Scan for the cell matching the given text and deliver its [X, Y] coordinate at center. 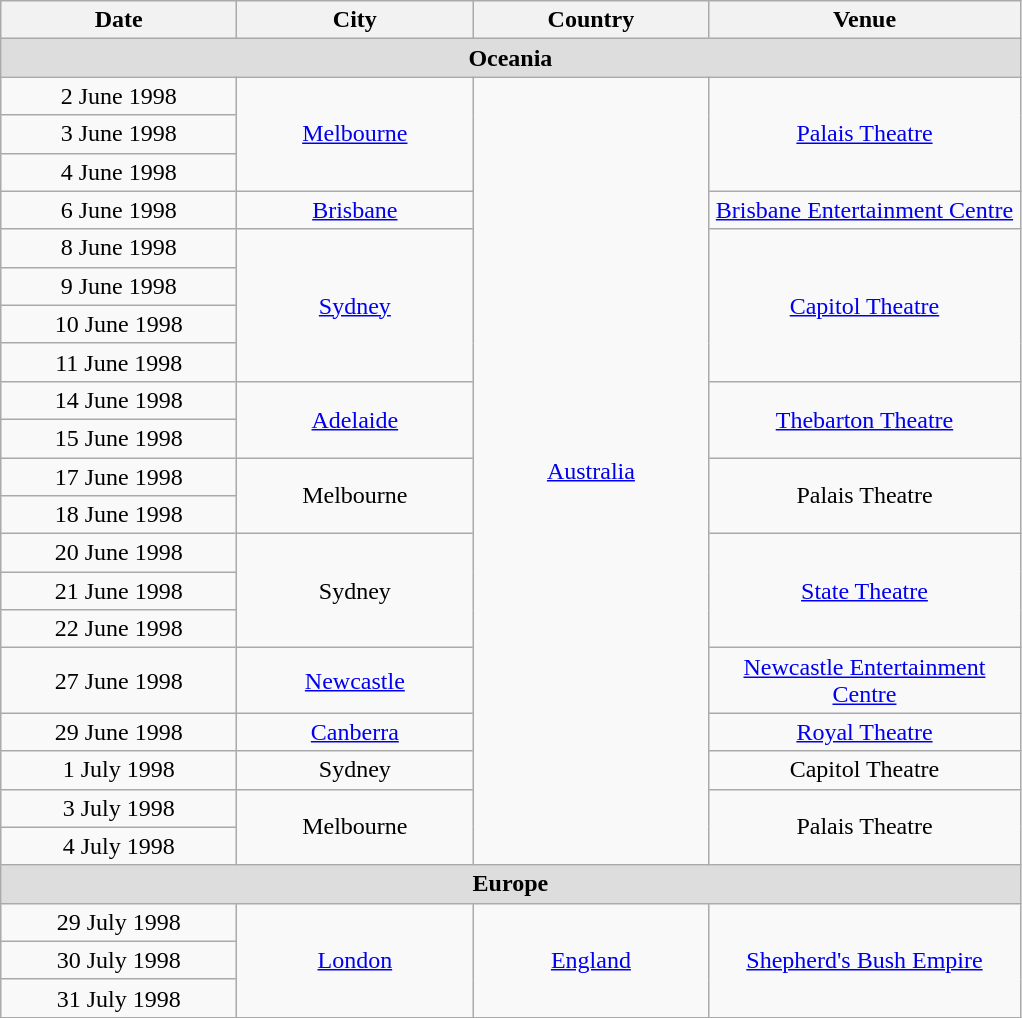
Europe [510, 884]
14 June 1998 [119, 400]
England [591, 960]
Country [591, 20]
29 July 1998 [119, 922]
Newcastle Entertainment Centre [864, 680]
2 June 1998 [119, 96]
State Theatre [864, 591]
17 June 1998 [119, 477]
Brisbane Entertainment Centre [864, 210]
11 June 1998 [119, 362]
Oceania [510, 58]
Shepherd's Bush Empire [864, 960]
22 June 1998 [119, 629]
31 July 1998 [119, 998]
Newcastle [355, 680]
Royal Theatre [864, 732]
21 June 1998 [119, 591]
20 June 1998 [119, 553]
4 June 1998 [119, 172]
6 June 1998 [119, 210]
Adelaide [355, 419]
8 June 1998 [119, 248]
4 July 1998 [119, 846]
Brisbane [355, 210]
Date [119, 20]
Canberra [355, 732]
3 June 1998 [119, 134]
9 June 1998 [119, 286]
1 July 1998 [119, 770]
30 July 1998 [119, 960]
Australia [591, 471]
10 June 1998 [119, 324]
Thebarton Theatre [864, 419]
29 June 1998 [119, 732]
London [355, 960]
Venue [864, 20]
27 June 1998 [119, 680]
3 July 1998 [119, 808]
18 June 1998 [119, 515]
City [355, 20]
15 June 1998 [119, 438]
